For the text-containing cell, return its midpoint in (X, Y) coordinate format. 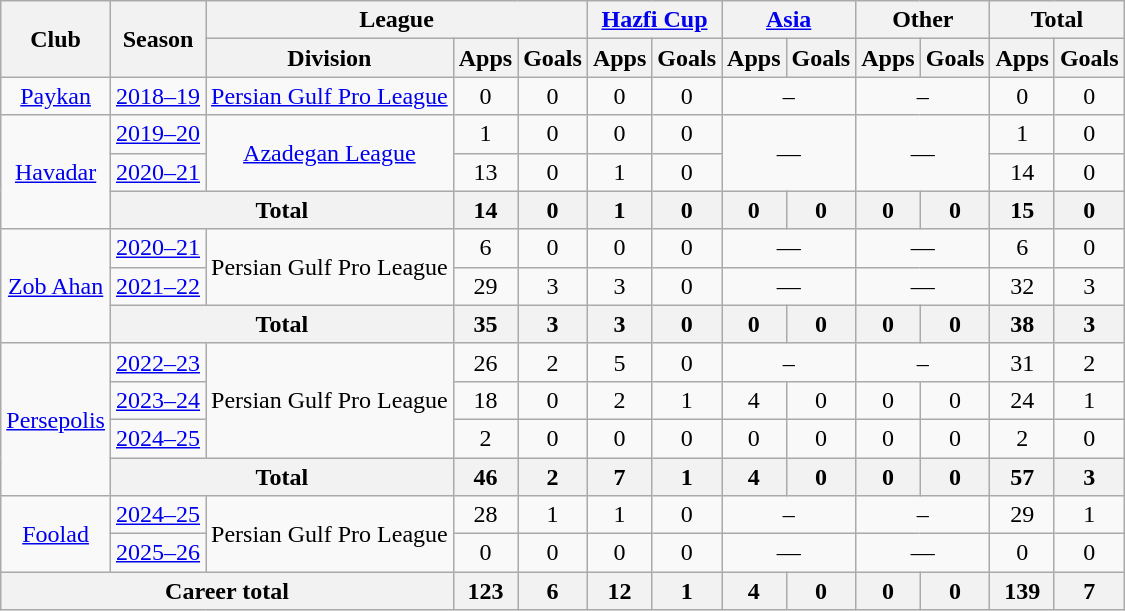
2023–24 (158, 400)
123 (485, 591)
57 (1022, 477)
Other (923, 20)
38 (1022, 324)
Hazfi Cup (654, 20)
Foolad (56, 534)
2022–23 (158, 362)
League (397, 20)
2021–22 (158, 286)
Season (158, 39)
24 (1022, 400)
5 (619, 362)
Asia (789, 20)
Havadar (56, 172)
13 (485, 172)
28 (485, 515)
Career total (227, 591)
139 (1022, 591)
Paykan (56, 96)
15 (1022, 210)
31 (1022, 362)
18 (485, 400)
2019–20 (158, 134)
2018–19 (158, 96)
Club (56, 39)
32 (1022, 286)
2025–26 (158, 553)
26 (485, 362)
Azadegan League (330, 153)
Zob Ahan (56, 286)
Division (330, 58)
12 (619, 591)
35 (485, 324)
46 (485, 477)
Persepolis (56, 419)
